Scan for the cell matching the given text and deliver its [X, Y] coordinate at center. 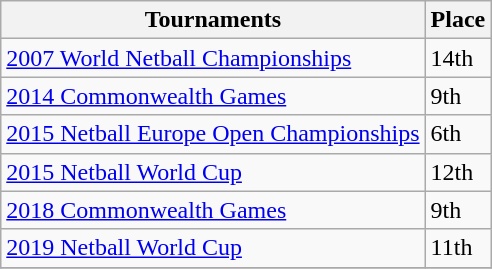
2018 Commonwealth Games [213, 210]
2015 Netball World Cup [213, 172]
2019 Netball World Cup [213, 248]
11th [458, 248]
Tournaments [213, 20]
2015 Netball Europe Open Championships [213, 134]
2014 Commonwealth Games [213, 96]
14th [458, 58]
12th [458, 172]
2007 World Netball Championships [213, 58]
Place [458, 20]
6th [458, 134]
